Scan for the cell matching the given text and deliver its [x, y] coordinate at center. 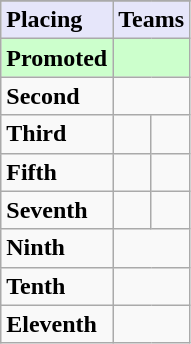
Seventh [57, 210]
Tenth [57, 286]
Eleventh [57, 324]
Second [57, 96]
Teams [152, 20]
Placing [57, 20]
Fifth [57, 172]
Ninth [57, 248]
Promoted [57, 58]
Third [57, 134]
